Pinpoint the cell where the given text exists, returning its (x, y) midpoint coordinate. 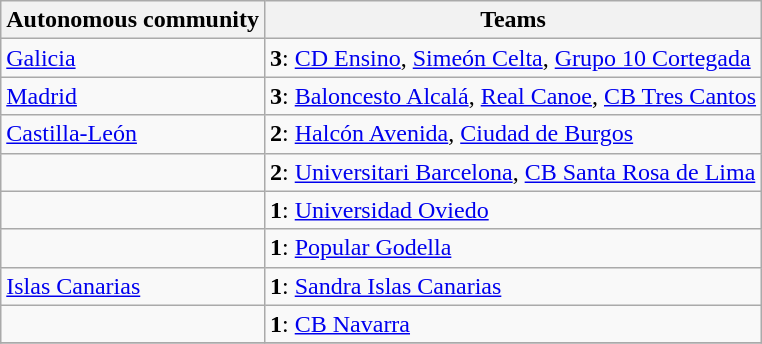
Islas Canarias (133, 286)
2: Halcón Avenida, Ciudad de Burgos (514, 134)
1: CB Navarra (514, 324)
3: Baloncesto Alcalá, Real Canoe, CB Tres Cantos (514, 96)
1: Popular Godella (514, 248)
Madrid (133, 96)
3: CD Ensino, Simeón Celta, Grupo 10 Cortegada (514, 58)
Castilla-León (133, 134)
Autonomous community (133, 20)
Galicia (133, 58)
2: Universitari Barcelona, CB Santa Rosa de Lima (514, 172)
1: Universidad Oviedo (514, 210)
1: Sandra Islas Canarias (514, 286)
Teams (514, 20)
